Output the [x, y] coordinate of the center of the cell containing the given text.  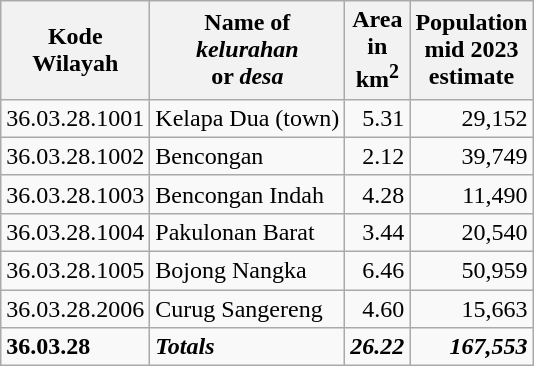
4.60 [378, 309]
Bojong Nangka [248, 271]
36.03.28 [76, 347]
Kode Wilayah [76, 50]
20,540 [472, 232]
36.03.28.1001 [76, 118]
4.28 [378, 194]
Bencongan Indah [248, 194]
Populationmid 2023estimate [472, 50]
2.12 [378, 156]
Area in km2 [378, 50]
Kelapa Dua (town) [248, 118]
26.22 [378, 347]
39,749 [472, 156]
Curug Sangereng [248, 309]
Totals [248, 347]
Bencongan [248, 156]
Name of kelurahan or desa [248, 50]
15,663 [472, 309]
50,959 [472, 271]
3.44 [378, 232]
36.03.28.1002 [76, 156]
29,152 [472, 118]
36.03.28.1004 [76, 232]
6.46 [378, 271]
36.03.28.2006 [76, 309]
36.03.28.1005 [76, 271]
5.31 [378, 118]
Pakulonan Barat [248, 232]
167,553 [472, 347]
36.03.28.1003 [76, 194]
11,490 [472, 194]
